Return the [x, y] coordinate for the center point of the cell that contains the specified text.  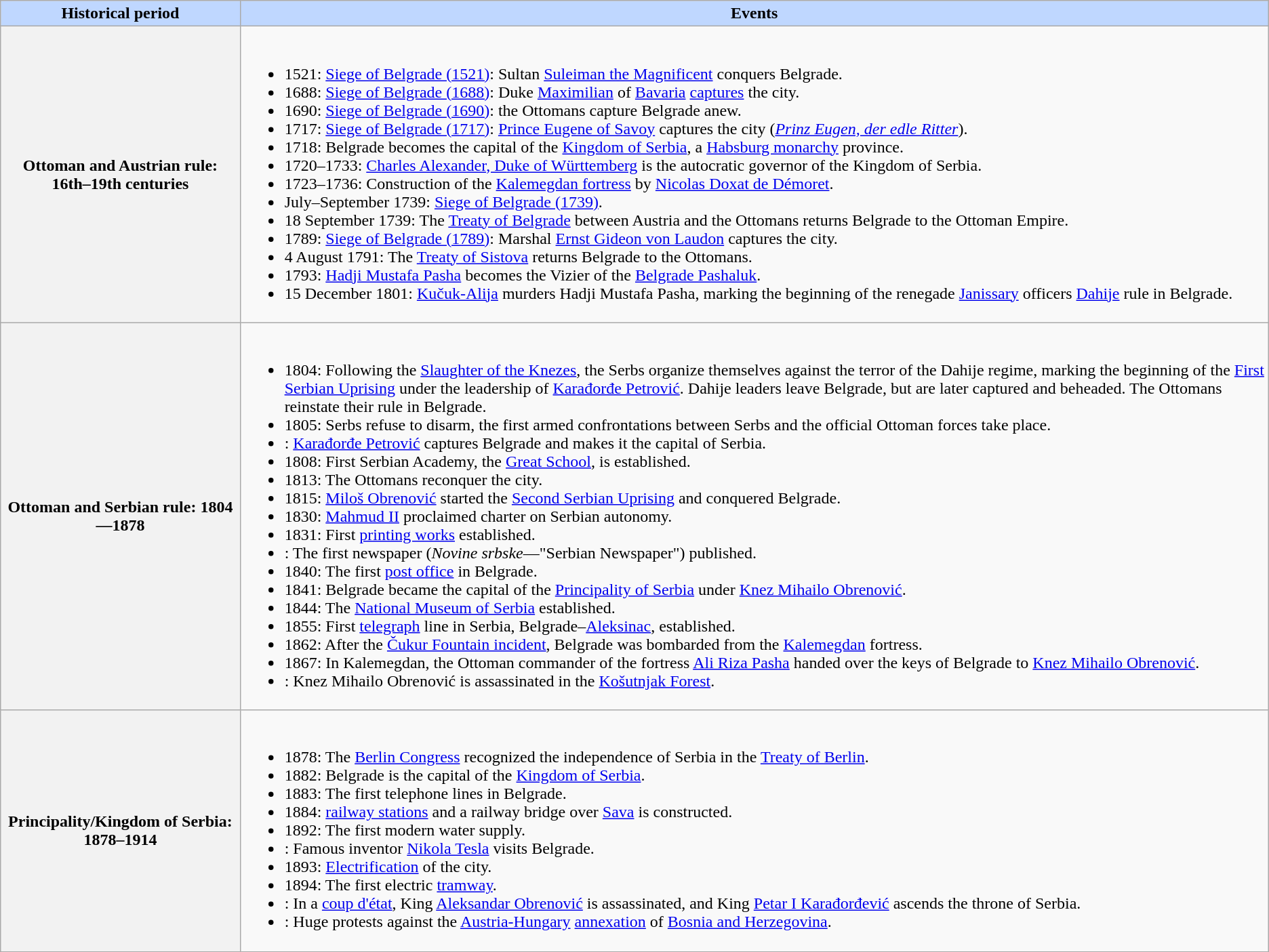
Principality/Kingdom of Serbia: 1878–1914 [121, 831]
Events [754, 14]
Ottoman and Serbian rule: 1804—1878 [121, 516]
Historical period [121, 14]
Ottoman and Austrian rule: 16th–19th centuries [121, 175]
